Scan for the cell matching the given text and deliver its (X, Y) coordinate at center. 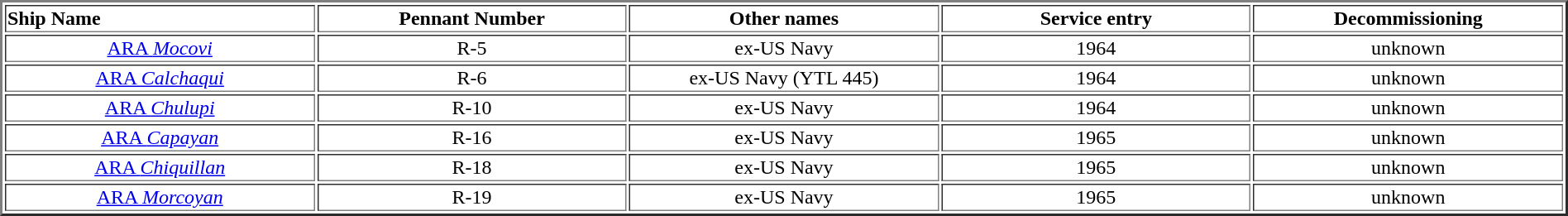
ex-US Navy (YTL 445) (784, 78)
ARA Chulupi (160, 108)
R-18 (471, 167)
R-19 (471, 197)
ARA Calchaqui (160, 78)
ARA Morcoyan (160, 197)
ARA Mocovi (160, 48)
Pennant Number (471, 18)
ARA Chiquillan (160, 167)
ARA Capayan (160, 137)
Service entry (1096, 18)
Other names (784, 18)
R-10 (471, 108)
Ship Name (160, 18)
R-16 (471, 137)
Decommissioning (1408, 18)
R-6 (471, 78)
R-5 (471, 48)
